Return (X, Y) of the center of cell containing provided text 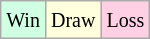
Draw (72, 20)
Loss (126, 20)
Win (24, 20)
